For the text-containing cell, return its midpoint in [X, Y] coordinate format. 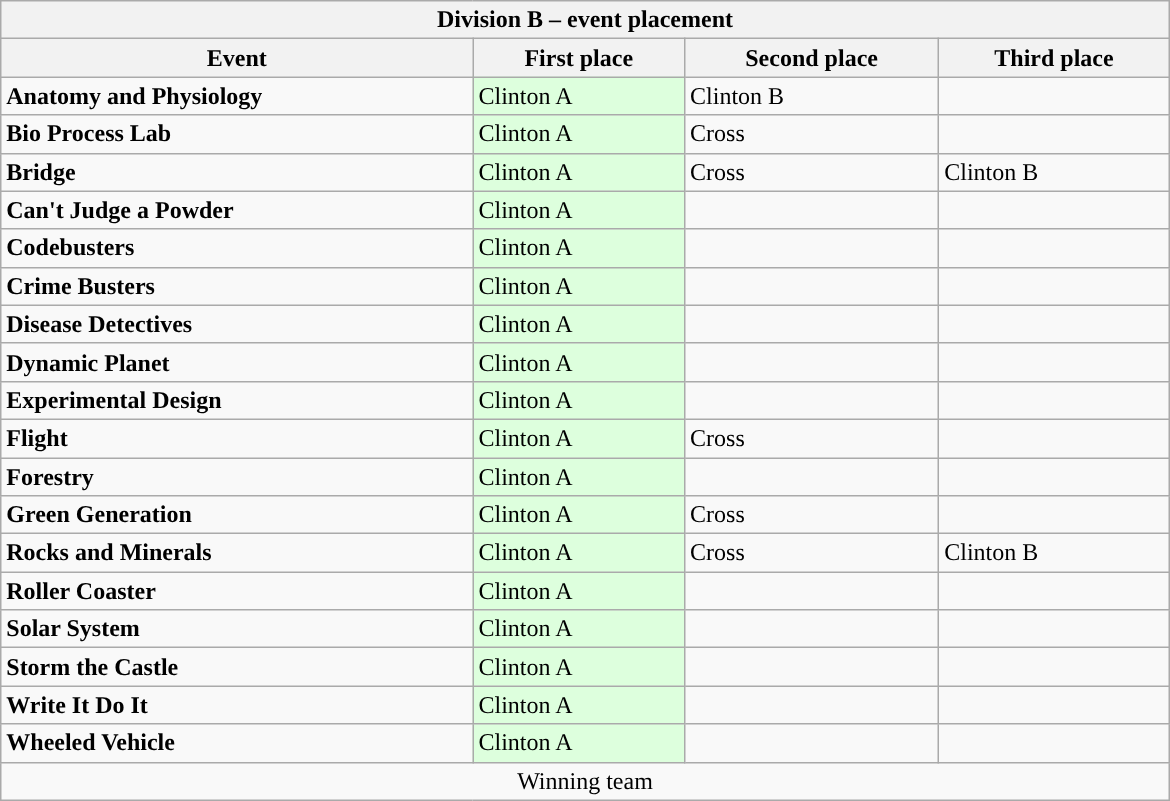
Flight [237, 438]
Write It Do It [237, 705]
Bio Process Lab [237, 134]
Crime Busters [237, 286]
Wheeled Vehicle [237, 743]
Third place [1054, 58]
Second place [812, 58]
Disease Detectives [237, 324]
Division B – event placement [585, 20]
Storm the Castle [237, 667]
Experimental Design [237, 400]
Dynamic Planet [237, 362]
Roller Coaster [237, 591]
Anatomy and Physiology [237, 96]
Green Generation [237, 515]
Codebusters [237, 248]
Winning team [585, 781]
Can't Judge a Powder [237, 210]
Forestry [237, 477]
Solar System [237, 629]
Event [237, 58]
Rocks and Minerals [237, 553]
First place [579, 58]
Bridge [237, 172]
